From the cell containing the given text, extract its center point as [x, y] coordinate. 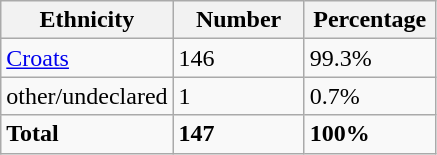
Ethnicity [87, 20]
other/undeclared [87, 96]
99.3% [370, 58]
Number [238, 20]
100% [370, 134]
1 [238, 96]
Total [87, 134]
Percentage [370, 20]
147 [238, 134]
0.7% [370, 96]
Croats [87, 58]
146 [238, 58]
